Output the (x, y) coordinate of the center of the cell containing the given text.  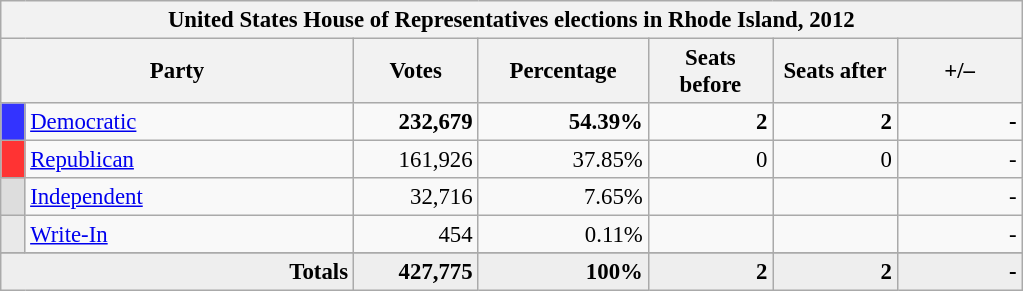
7.65% (563, 197)
32,716 (416, 197)
United States House of Representatives elections in Rhode Island, 2012 (512, 20)
0.11% (563, 235)
Seats after (836, 72)
Independent (189, 197)
Votes (416, 72)
161,926 (416, 160)
Republican (189, 160)
37.85% (563, 160)
232,679 (416, 122)
Seats before (710, 72)
Percentage (563, 72)
54.39% (563, 122)
Party (178, 72)
Democratic (189, 122)
454 (416, 235)
+/– (960, 72)
Write-In (189, 235)
